Return (x, y) of the center of cell containing provided text 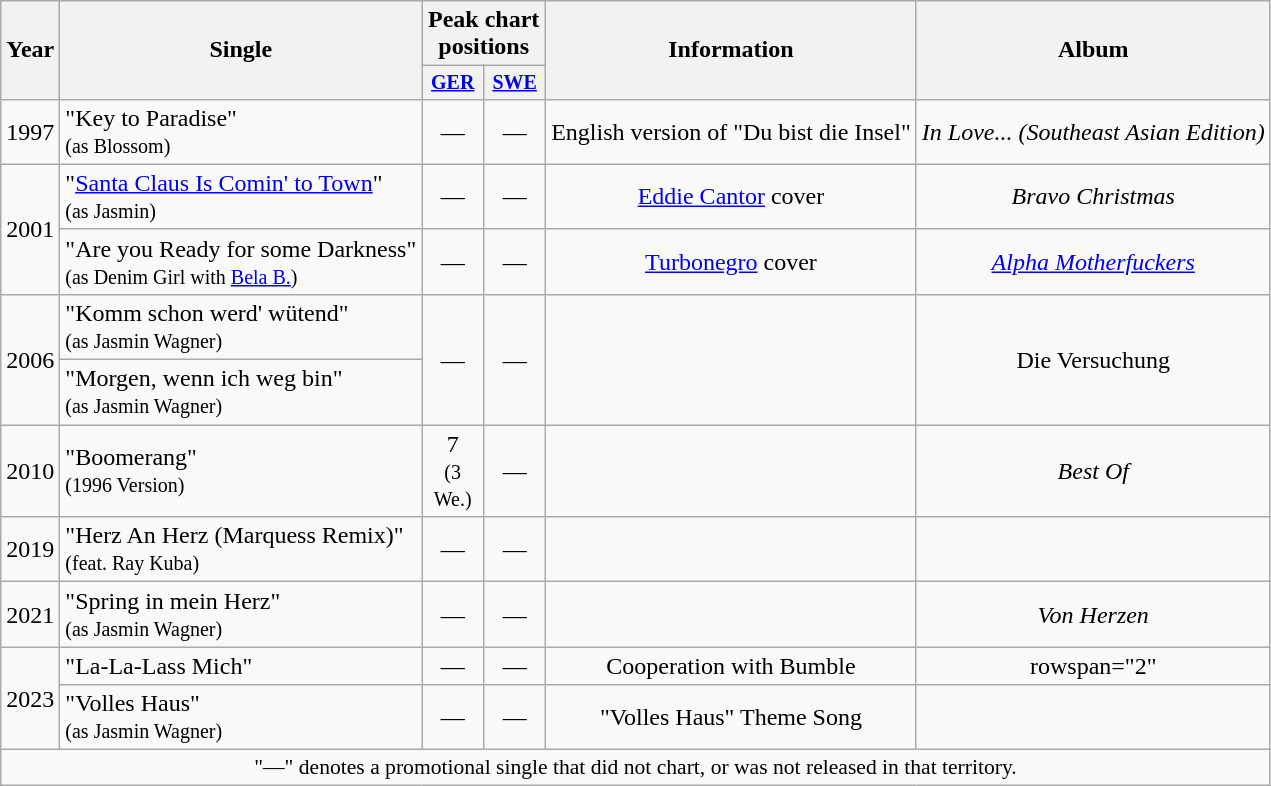
1997 (30, 132)
2001 (30, 229)
"Morgen, wenn ich weg bin"(as Jasmin Wagner) (241, 392)
Year (30, 50)
Turbonegro cover (732, 262)
rowspan="2" (1093, 666)
Single (241, 50)
"La-La-Lass Mich" (241, 666)
"Volles Haus" Theme Song (732, 718)
2023 (30, 698)
"Herz An Herz (Marquess Remix)"(feat. Ray Kuba) (241, 550)
Die Versuchung (1093, 359)
Album (1093, 50)
Bravo Christmas (1093, 196)
2010 (30, 471)
"Key to Paradise"(as Blossom) (241, 132)
In Love... (Southeast Asian Edition) (1093, 132)
Von Herzen (1093, 614)
Peak chart positions (484, 34)
"Boomerang"(1996 Version) (241, 471)
Eddie Cantor cover (732, 196)
"Santa Claus Is Comin' to Town"(as Jasmin) (241, 196)
Best Of (1093, 471)
"Komm schon werd' wütend"(as Jasmin Wagner) (241, 326)
Cooperation with Bumble (732, 666)
2019 (30, 550)
GER (453, 82)
Information (732, 50)
2021 (30, 614)
SWE (515, 82)
"—" denotes a promotional single that did not chart, or was not released in that territory. (636, 768)
"Spring in mein Herz"(as Jasmin Wagner) (241, 614)
7(3 We.) (453, 471)
Alpha Motherfuckers (1093, 262)
"Are you Ready for some Darkness"(as Denim Girl with Bela B.) (241, 262)
English version of "Du bist die Insel" (732, 132)
"Volles Haus"(as Jasmin Wagner) (241, 718)
2006 (30, 359)
